Identify which cell holds the provided text, then report its [X, Y] central coordinate. 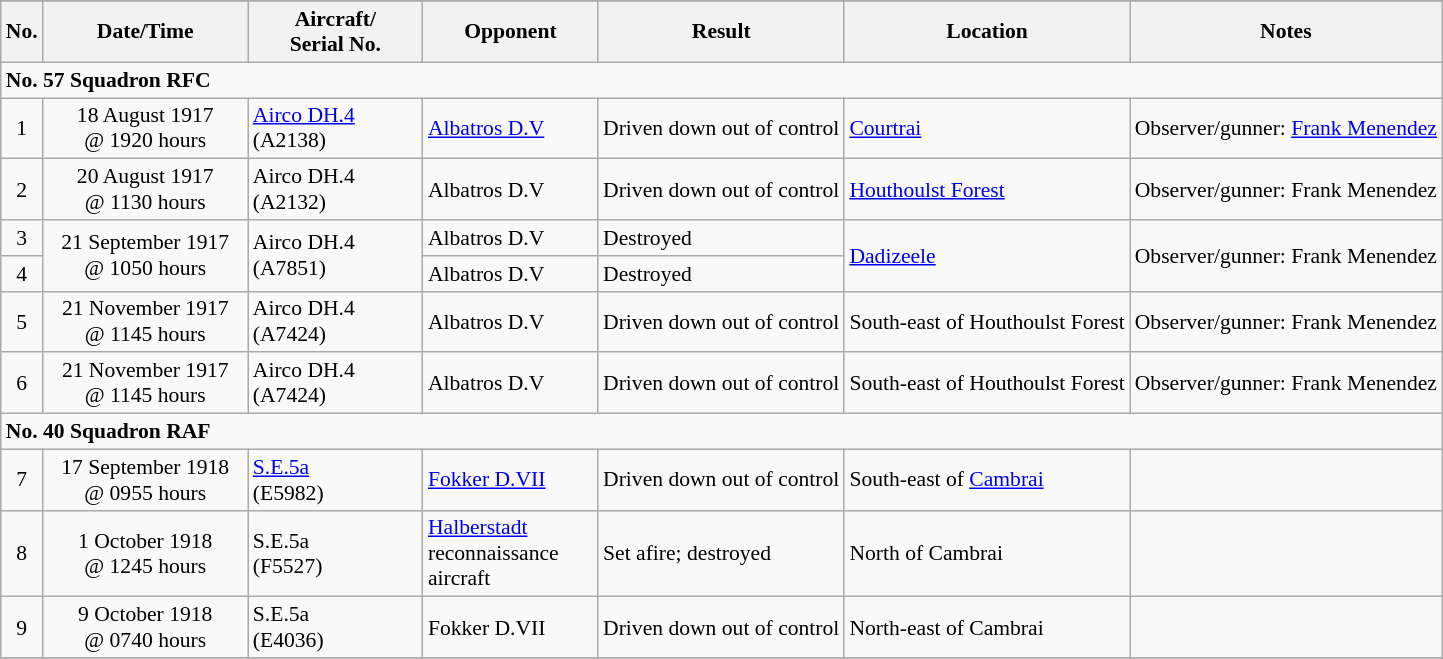
No. 40 Squadron RAF [722, 432]
1 October 1918@ 1245 hours [146, 554]
20 August 1917@ 1130 hours [146, 190]
S.E.5a(E5982) [336, 480]
Airco DH.4(A2138) [336, 128]
3 [22, 238]
2 [22, 190]
17 September 1918@ 0955 hours [146, 480]
1 [22, 128]
6 [22, 384]
S.E.5a(E4036) [336, 628]
Houthoulst Forest [986, 190]
9 October 1918@ 0740 hours [146, 628]
Date/Time [146, 32]
18 August 1917@ 1920 hours [146, 128]
Result [721, 32]
21 September 1917@ 1050 hours [146, 256]
9 [22, 628]
North-east of Cambrai [986, 628]
7 [22, 480]
South-east of Cambrai [986, 480]
S.E.5a(F5527) [336, 554]
5 [22, 322]
Aircraft/Serial No. [336, 32]
Notes [1286, 32]
North of Cambrai [986, 554]
4 [22, 274]
No. [22, 32]
Set afire; destroyed [721, 554]
Location [986, 32]
8 [22, 554]
No. 57 Squadron RFC [722, 80]
Dadizeele [986, 256]
Courtrai [986, 128]
Airco DH.4(A7851) [336, 256]
Halberstadt reconnaissance aircraft [510, 554]
Airco DH.4(A2132) [336, 190]
Opponent [510, 32]
